Return [X, Y] of the center of cell containing provided text 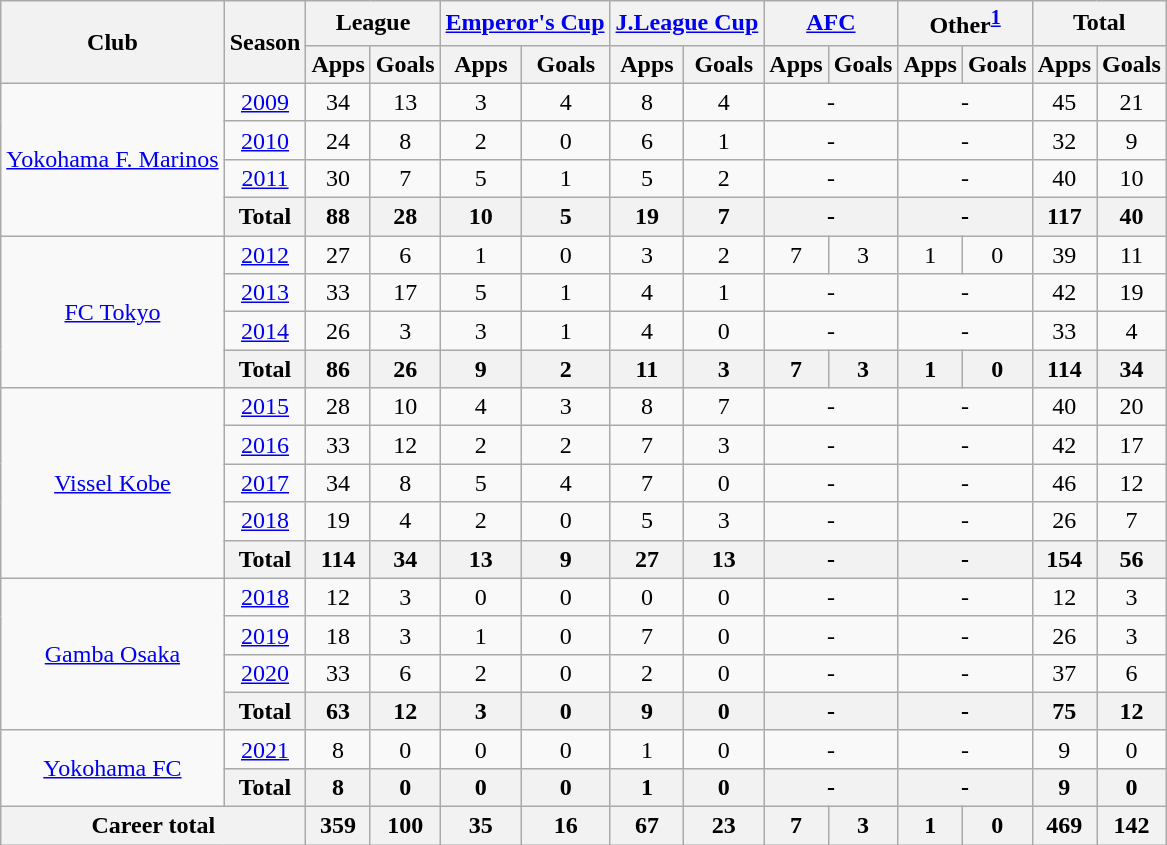
2020 [265, 673]
2019 [265, 635]
46 [1064, 483]
2016 [265, 445]
2009 [265, 102]
39 [1064, 255]
32 [1064, 140]
359 [338, 826]
2017 [265, 483]
20 [1132, 407]
86 [338, 369]
18 [338, 635]
56 [1132, 559]
Yokohama F. Marinos [112, 159]
Club [112, 42]
2011 [265, 178]
Yokohama FC [112, 768]
2013 [265, 293]
30 [338, 178]
35 [481, 826]
23 [724, 826]
2010 [265, 140]
469 [1064, 826]
88 [338, 217]
63 [338, 711]
Gamba Osaka [112, 654]
24 [338, 140]
Season [265, 42]
2014 [265, 331]
67 [647, 826]
2015 [265, 407]
154 [1064, 559]
J.League Cup [687, 24]
100 [405, 826]
75 [1064, 711]
117 [1064, 217]
League [373, 24]
FC Tokyo [112, 312]
Vissel Kobe [112, 483]
Other1 [965, 24]
2012 [265, 255]
21 [1132, 102]
AFC [831, 24]
2021 [265, 749]
142 [1132, 826]
Career total [154, 826]
Emperor's Cup [525, 24]
37 [1064, 673]
45 [1064, 102]
16 [566, 826]
